Detect which cell encompasses the target text, then output its [X, Y] center coordinate. 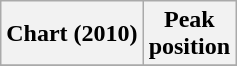
Peakposition [189, 34]
Chart (2010) [72, 34]
